Determine the [X, Y] coordinate at the center of the cell enclosing the given text.  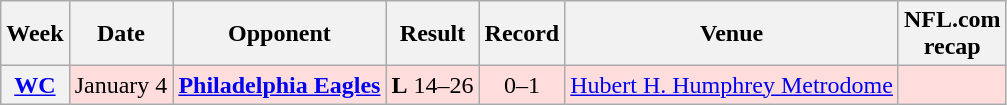
WC [35, 85]
Result [432, 34]
Opponent [280, 34]
Hubert H. Humphrey Metrodome [732, 85]
Date [121, 34]
0–1 [522, 85]
January 4 [121, 85]
NFL.comrecap [952, 34]
Philadelphia Eagles [280, 85]
Venue [732, 34]
Record [522, 34]
Week [35, 34]
L 14–26 [432, 85]
